Determine the (x, y) coordinate at the center of the cell enclosing the given text.  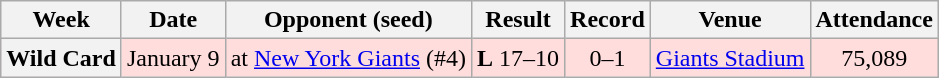
Venue (730, 20)
Record (608, 20)
L 17–10 (518, 58)
at New York Giants (#4) (348, 58)
January 9 (173, 58)
0–1 (608, 58)
Wild Card (62, 58)
Opponent (seed) (348, 20)
Attendance (874, 20)
Giants Stadium (730, 58)
75,089 (874, 58)
Date (173, 20)
Week (62, 20)
Result (518, 20)
